Capture the cell that displays the provided text and extract its (x, y) central coordinate. 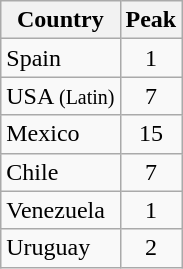
Country (60, 20)
Chile (60, 172)
Peak (151, 20)
USA (Latin) (60, 96)
Venezuela (60, 210)
Uruguay (60, 248)
15 (151, 134)
Spain (60, 58)
Mexico (60, 134)
2 (151, 248)
